Output the (X, Y) coordinate of the center of the cell containing the given text.  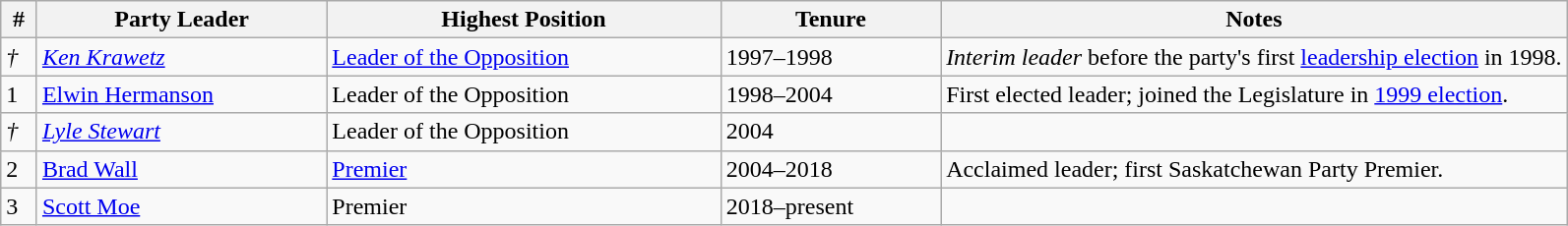
Elwin Hermanson (181, 94)
2 (20, 169)
Brad Wall (181, 169)
Acclaimed leader; first Saskatchewan Party Premier. (1254, 169)
Lyle Stewart (181, 132)
3 (20, 206)
2018–present (831, 206)
1998–2004 (831, 94)
Notes (1254, 20)
Highest Position (524, 20)
1 (20, 94)
2004–2018 (831, 169)
2004 (831, 132)
1997–1998 (831, 57)
Tenure (831, 20)
Interim leader before the party's first leadership election in 1998. (1254, 57)
First elected leader; joined the Legislature in 1999 election. (1254, 94)
Scott Moe (181, 206)
Party Leader (181, 20)
Ken Krawetz (181, 57)
# (20, 20)
